Find where the given text appears and provide that cell's center as (X, Y) coordinate. 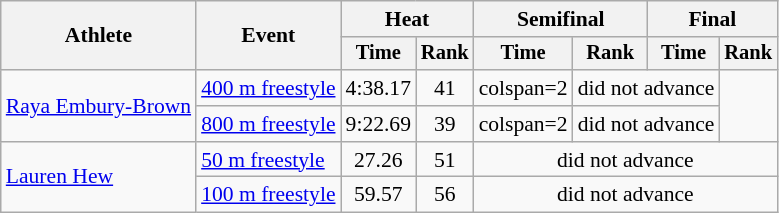
27.26 (378, 160)
400 m freestyle (268, 88)
Lauren Hew (98, 178)
56 (445, 195)
39 (445, 124)
100 m freestyle (268, 195)
4:38.17 (378, 88)
Heat (408, 19)
Final (712, 19)
51 (445, 160)
800 m freestyle (268, 124)
Raya Embury-Brown (98, 106)
9:22.69 (378, 124)
Event (268, 36)
Semifinal (561, 19)
50 m freestyle (268, 160)
Athlete (98, 36)
41 (445, 88)
59.57 (378, 195)
